Output the [x, y] coordinate of the center of the cell containing the given text.  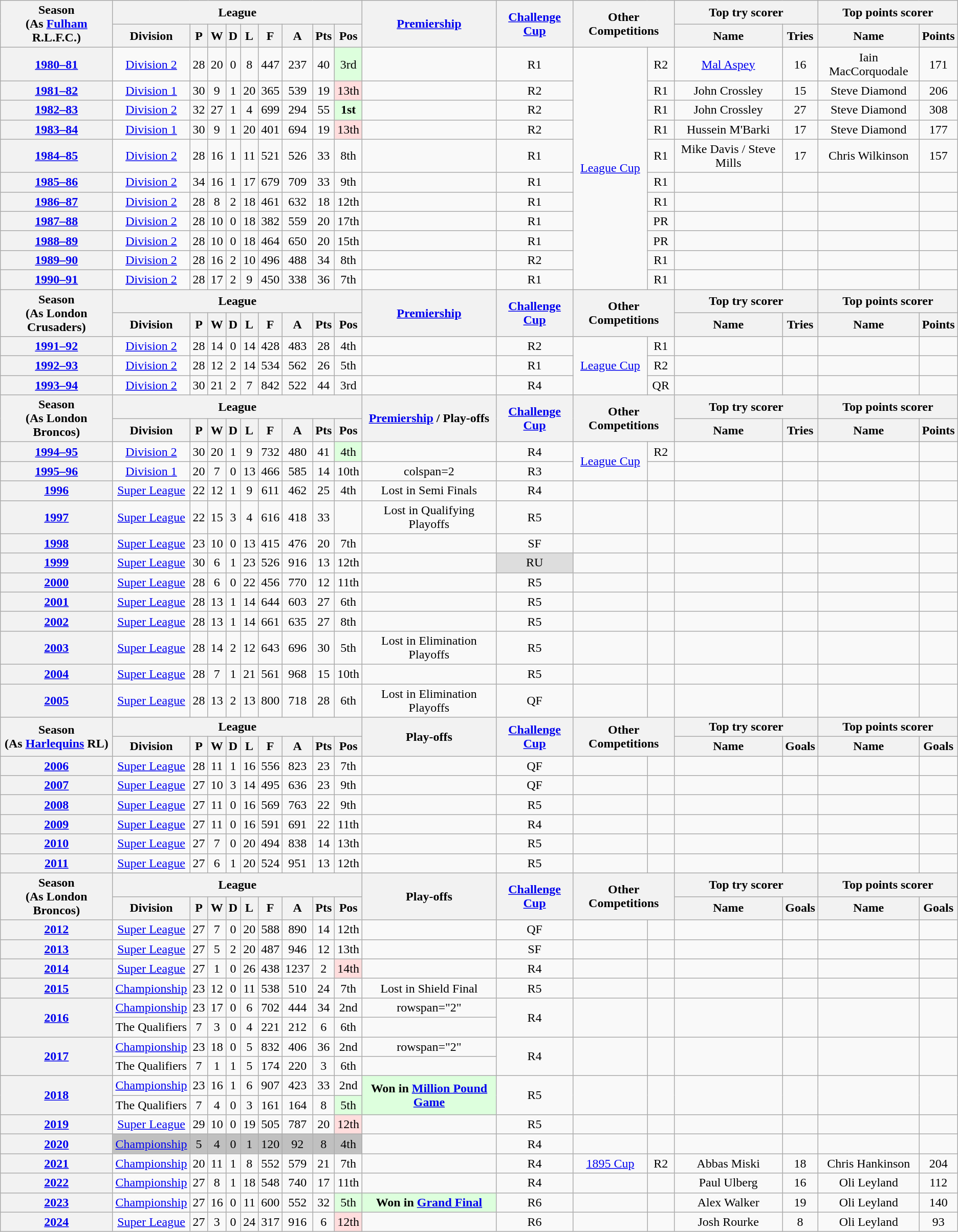
2008 [56, 805]
164 [298, 1105]
204 [939, 1163]
643 [270, 648]
2017 [56, 1056]
770 [298, 582]
55 [323, 110]
522 [298, 385]
487 [270, 949]
603 [298, 602]
2020 [56, 1144]
Season(As London Crusaders) [56, 313]
838 [298, 844]
787 [298, 1125]
488 [298, 260]
694 [298, 129]
1st [349, 110]
2010 [56, 844]
157 [939, 156]
476 [298, 543]
534 [270, 366]
Paul Ulberg [729, 1183]
colspan=2 [429, 471]
1984–85 [56, 156]
832 [270, 1046]
Hussein M'Barki [729, 129]
496 [270, 260]
1997 [56, 517]
Chris Wilkinson [868, 156]
1986–87 [56, 202]
406 [298, 1046]
Lost in Shield Final [429, 988]
1998 [56, 543]
890 [298, 930]
2024 [56, 1222]
2015 [56, 988]
505 [270, 1125]
447 [270, 64]
294 [298, 110]
556 [270, 766]
538 [270, 988]
1999 [56, 563]
220 [298, 1066]
696 [298, 648]
428 [270, 346]
2000 [56, 582]
44 [323, 385]
2003 [56, 648]
1983–84 [56, 129]
Mal Aspey [729, 64]
907 [270, 1086]
2016 [56, 1017]
585 [298, 471]
718 [298, 700]
510 [298, 988]
2012 [56, 930]
740 [298, 1183]
29 [199, 1125]
161 [270, 1105]
Josh Rourke [729, 1222]
1996 [56, 491]
2007 [56, 785]
494 [270, 844]
461 [270, 202]
Lost in Qualifying Playoffs [429, 517]
41 [323, 452]
2014 [56, 969]
Won in Grand Final [429, 1202]
Premiership / Play-offs [429, 419]
14th [349, 969]
Won in Million Pound Game [429, 1095]
25 [323, 491]
438 [270, 969]
650 [298, 240]
699 [270, 110]
462 [298, 491]
1981–82 [56, 91]
212 [298, 1027]
338 [298, 279]
616 [270, 517]
842 [270, 385]
365 [270, 91]
559 [298, 221]
177 [939, 129]
521 [270, 156]
Iain MacCorquodale [868, 64]
Chris Hankinson [868, 1163]
480 [298, 452]
120 [270, 1144]
588 [270, 930]
495 [270, 785]
2009 [56, 824]
1988–89 [56, 240]
2004 [56, 674]
174 [270, 1066]
636 [298, 785]
635 [298, 621]
2021 [56, 1163]
Alex Walker [729, 1202]
RU [534, 563]
464 [270, 240]
2023 [56, 1202]
691 [298, 824]
1982–83 [56, 110]
Lost in Semi Finals [429, 491]
423 [298, 1086]
QR [661, 385]
92 [298, 1144]
450 [270, 279]
40 [323, 64]
562 [298, 366]
632 [298, 202]
2005 [56, 700]
763 [298, 805]
171 [939, 64]
17th [349, 221]
1987–88 [56, 221]
611 [270, 491]
2006 [56, 766]
317 [270, 1222]
15th [349, 240]
456 [270, 582]
415 [270, 543]
732 [270, 452]
1985–86 [56, 182]
140 [939, 1202]
644 [270, 602]
1237 [298, 969]
561 [270, 674]
R3 [534, 471]
206 [939, 91]
946 [298, 949]
548 [270, 1183]
679 [270, 182]
591 [270, 824]
709 [298, 182]
2001 [56, 602]
112 [939, 1183]
382 [270, 221]
1994–95 [56, 452]
2019 [56, 1125]
702 [270, 1007]
2022 [56, 1183]
2018 [56, 1095]
Season(As Fulham R.L.F.C.) [56, 24]
1989–90 [56, 260]
1895 Cup [610, 1163]
1995–96 [56, 471]
600 [270, 1202]
968 [298, 674]
308 [939, 110]
661 [270, 621]
221 [270, 1027]
800 [270, 700]
93 [939, 1222]
823 [298, 766]
539 [298, 91]
1993–94 [56, 385]
1990–91 [56, 279]
2011 [56, 863]
401 [270, 129]
Mike Davis / Steve Mills [729, 156]
2013 [56, 949]
951 [298, 863]
569 [270, 805]
2002 [56, 621]
1992–93 [56, 366]
1980–81 [56, 64]
237 [298, 64]
524 [270, 863]
466 [270, 471]
Abbas Miski [729, 1163]
Season(As Harlequins RL) [56, 737]
483 [298, 346]
1991–92 [56, 346]
418 [298, 517]
444 [298, 1007]
579 [298, 1163]
